Return the [X, Y] coordinate for the center point of the cell that contains the specified text.  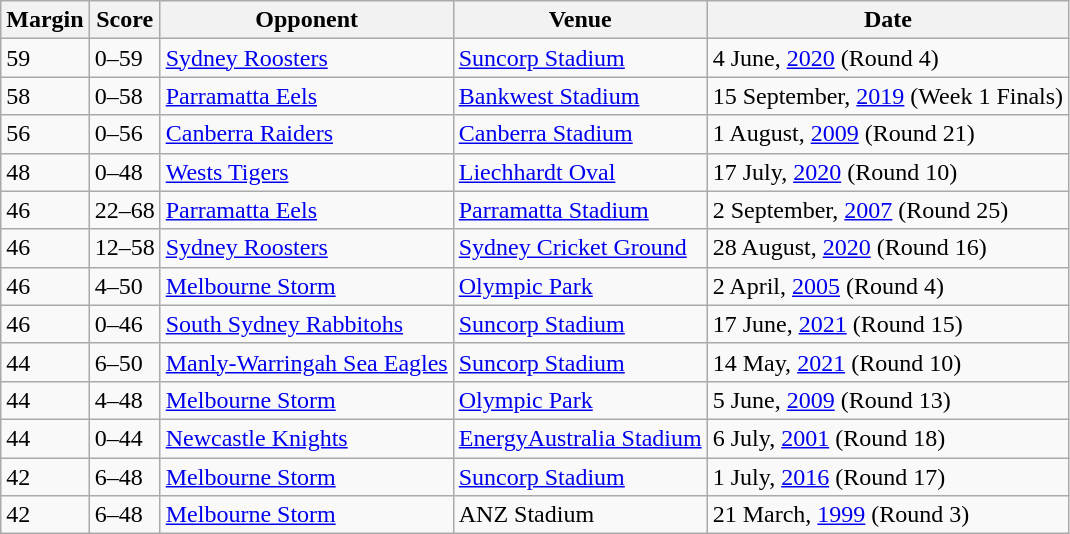
48 [45, 172]
12–58 [124, 248]
Venue [580, 20]
2 April, 2005 (Round 4) [888, 286]
22–68 [124, 210]
28 August, 2020 (Round 16) [888, 248]
17 June, 2021 (Round 15) [888, 324]
4–50 [124, 286]
ANZ Stadium [580, 515]
59 [45, 58]
0–58 [124, 96]
1 August, 2009 (Round 21) [888, 134]
2 September, 2007 (Round 25) [888, 210]
4–48 [124, 400]
1 July, 2016 (Round 17) [888, 477]
Liechhardt Oval [580, 172]
Margin [45, 20]
0–44 [124, 438]
EnergyAustralia Stadium [580, 438]
Newcastle Knights [306, 438]
Manly-Warringah Sea Eagles [306, 362]
Canberra Raiders [306, 134]
South Sydney Rabbitohs [306, 324]
21 March, 1999 (Round 3) [888, 515]
Wests Tigers [306, 172]
0–46 [124, 324]
Sydney Cricket Ground [580, 248]
0–56 [124, 134]
14 May, 2021 (Round 10) [888, 362]
6 July, 2001 (Round 18) [888, 438]
Parramatta Stadium [580, 210]
17 July, 2020 (Round 10) [888, 172]
Bankwest Stadium [580, 96]
5 June, 2009 (Round 13) [888, 400]
Date [888, 20]
4 June, 2020 (Round 4) [888, 58]
Opponent [306, 20]
Score [124, 20]
58 [45, 96]
6–50 [124, 362]
56 [45, 134]
Canberra Stadium [580, 134]
0–59 [124, 58]
15 September, 2019 (Week 1 Finals) [888, 96]
0–48 [124, 172]
